Locate the cell with the specified text and output its (x, y) center coordinate. 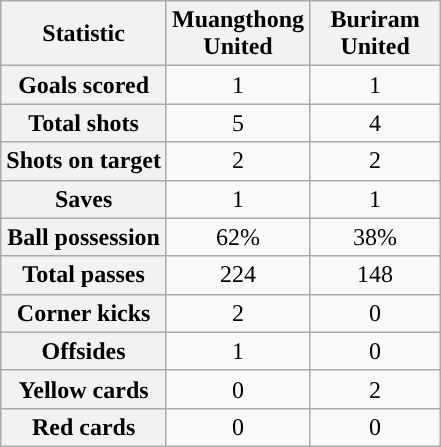
Total passes (84, 275)
38% (376, 237)
Shots on target (84, 161)
148 (376, 275)
5 (238, 123)
Total shots (84, 123)
224 (238, 275)
Buriram United (376, 34)
Saves (84, 199)
Goals scored (84, 85)
Red cards (84, 427)
62% (238, 237)
Yellow cards (84, 389)
Muangthong United (238, 34)
Corner kicks (84, 313)
Statistic (84, 34)
Ball possession (84, 237)
4 (376, 123)
Offsides (84, 351)
